Output the (X, Y) coordinate of the center of the cell containing the given text.  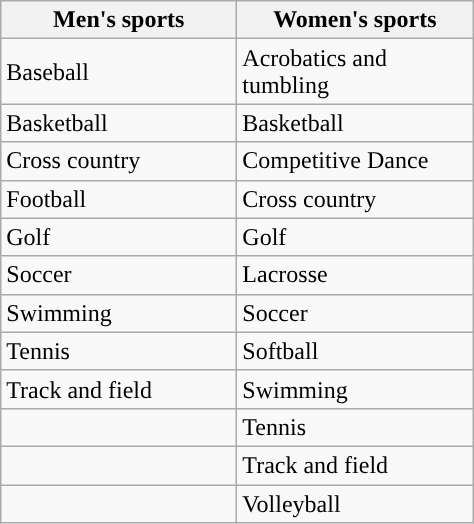
Softball (355, 351)
Acrobatics and tumbling (355, 72)
Lacrosse (355, 275)
Women's sports (355, 20)
Competitive Dance (355, 161)
Volleyball (355, 503)
Men's sports (119, 20)
Football (119, 199)
Baseball (119, 72)
